Detect which cell encompasses the target text, then output its (x, y) center coordinate. 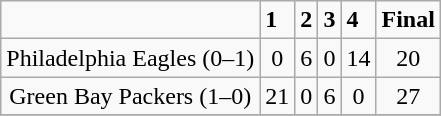
2 (306, 20)
Final (408, 20)
4 (358, 20)
27 (408, 96)
14 (358, 58)
21 (278, 96)
3 (330, 20)
Philadelphia Eagles (0–1) (130, 58)
Green Bay Packers (1–0) (130, 96)
20 (408, 58)
1 (278, 20)
